Pinpoint the cell where the given text exists, returning its [x, y] midpoint coordinate. 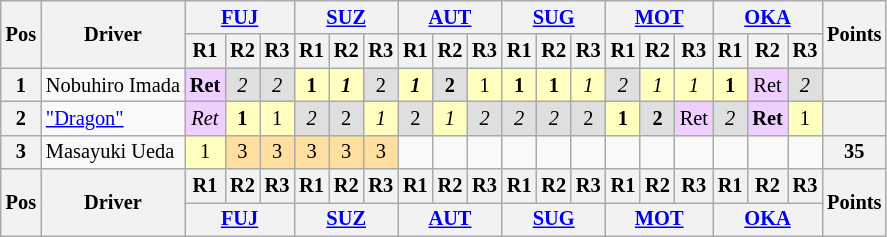
35 [854, 152]
"Dragon" [113, 118]
Nobuhiro Imada [113, 85]
Masayuki Ueda [113, 152]
